Provide the [X, Y] coordinate of the cell's center where the given text is located.  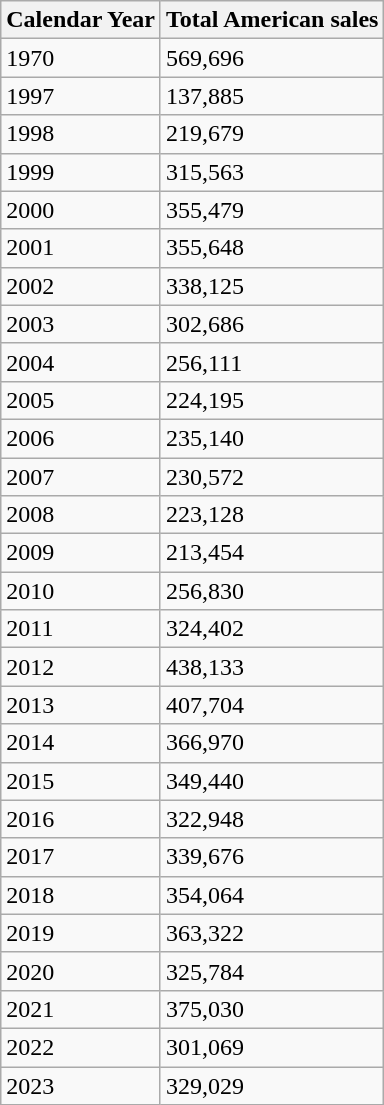
2003 [81, 324]
2019 [81, 933]
2011 [81, 629]
349,440 [272, 781]
2012 [81, 667]
366,970 [272, 743]
363,322 [272, 933]
2004 [81, 362]
2013 [81, 705]
438,133 [272, 667]
Total American sales [272, 20]
2000 [81, 210]
2016 [81, 819]
2021 [81, 1009]
235,140 [272, 438]
1970 [81, 58]
2023 [81, 1085]
223,128 [272, 515]
322,948 [272, 819]
2001 [81, 248]
2020 [81, 971]
302,686 [272, 324]
407,704 [272, 705]
2008 [81, 515]
2009 [81, 553]
325,784 [272, 971]
2018 [81, 895]
2022 [81, 1047]
1997 [81, 96]
2005 [81, 400]
2002 [81, 286]
2006 [81, 438]
2007 [81, 477]
355,648 [272, 248]
213,454 [272, 553]
Calendar Year [81, 20]
1998 [81, 134]
1999 [81, 172]
256,830 [272, 591]
315,563 [272, 172]
354,064 [272, 895]
301,069 [272, 1047]
256,111 [272, 362]
230,572 [272, 477]
2014 [81, 743]
324,402 [272, 629]
2010 [81, 591]
375,030 [272, 1009]
339,676 [272, 857]
2017 [81, 857]
219,679 [272, 134]
2015 [81, 781]
355,479 [272, 210]
224,195 [272, 400]
569,696 [272, 58]
137,885 [272, 96]
329,029 [272, 1085]
338,125 [272, 286]
